From the cell containing the given text, extract its center point as (X, Y) coordinate. 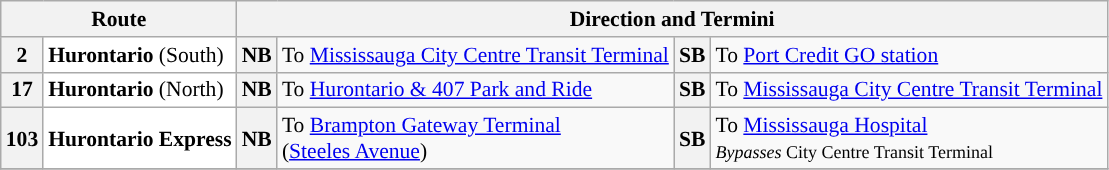
To Brampton Gateway Terminal(Steeles Avenue) (476, 138)
Direction and Termini (672, 19)
Route (119, 19)
2 (22, 55)
17 (22, 90)
103 (22, 138)
To Hurontario & 407 Park and Ride (476, 90)
To Port Credit GO station (908, 55)
Hurontario (South) (140, 55)
To Mississauga HospitalBypasses City Centre Transit Terminal (908, 138)
Hurontario (North) (140, 90)
Hurontario Express (140, 138)
